For the text-containing cell, return its midpoint in [X, Y] coordinate format. 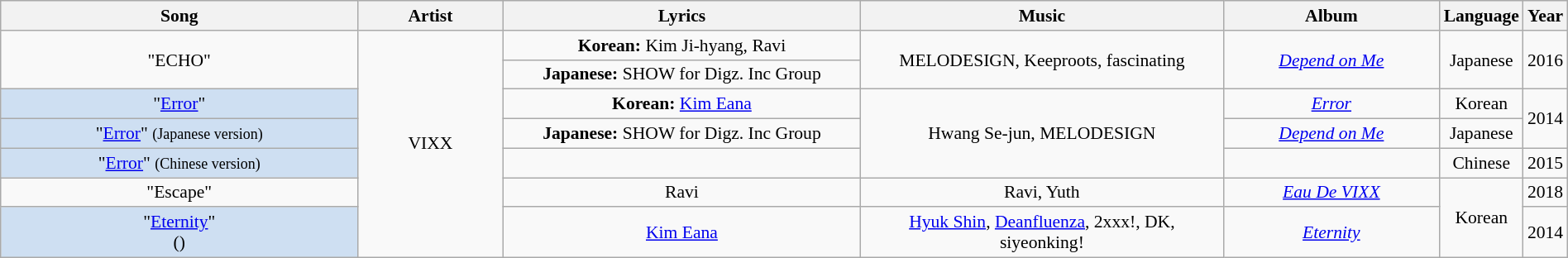
MELODESIGN, Keeproots, fascinating [1042, 60]
Album [1331, 16]
Language [1482, 16]
Eternity [1331, 232]
2016 [1545, 60]
Korean: Kim Ji-hyang, Ravi [681, 45]
2018 [1545, 192]
Korean: Kim Eana [681, 104]
Hwang Se-jun, MELODESIGN [1042, 134]
Ravi [681, 192]
Ravi, Yuth [1042, 192]
Error [1331, 104]
"ECHO" [179, 60]
Hyuk Shin, Deanfluenza, 2xxx!, DK, siyeonking! [1042, 232]
"Error" (Japanese version) [179, 133]
Kim Eana [681, 232]
Artist [431, 16]
"Error" [179, 104]
Year [1545, 16]
Eau De VIXX [1331, 192]
Chinese [1482, 163]
Song [179, 16]
VIXX [431, 144]
"Error" (Chinese version) [179, 163]
Music [1042, 16]
"Eternity"() [179, 232]
Lyrics [681, 16]
2015 [1545, 163]
"Escape" [179, 192]
